From the cell containing the given text, extract its center point as [x, y] coordinate. 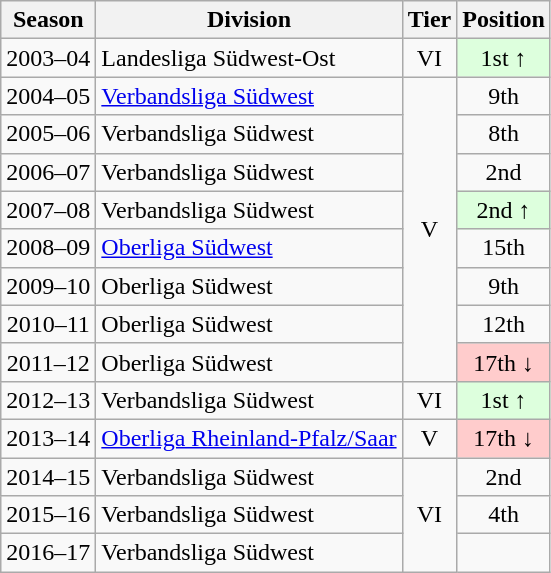
2015–16 [48, 515]
2007–08 [48, 210]
Oberliga Rheinland-Pfalz/Saar [249, 438]
4th [504, 515]
2009–10 [48, 286]
Tier [430, 20]
Season [48, 20]
Landesliga Südwest-Ost [249, 58]
2004–05 [48, 96]
Division [249, 20]
2003–04 [48, 58]
2013–14 [48, 438]
2006–07 [48, 172]
15th [504, 248]
2010–11 [48, 324]
12th [504, 324]
2nd ↑ [504, 210]
2005–06 [48, 134]
2016–17 [48, 553]
Position [504, 20]
2011–12 [48, 362]
2008–09 [48, 248]
2014–15 [48, 477]
8th [504, 134]
2012–13 [48, 400]
